Return [x, y] of the center of cell containing provided text 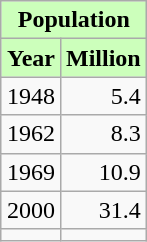
2000 [30, 210]
5.4 [104, 96]
1962 [30, 134]
Million [104, 58]
8.3 [104, 134]
31.4 [104, 210]
10.9 [104, 172]
1969 [30, 172]
1948 [30, 96]
Population [74, 20]
Year [30, 58]
